Extract the [X, Y] coordinate from the center of the cell holding the provided text.  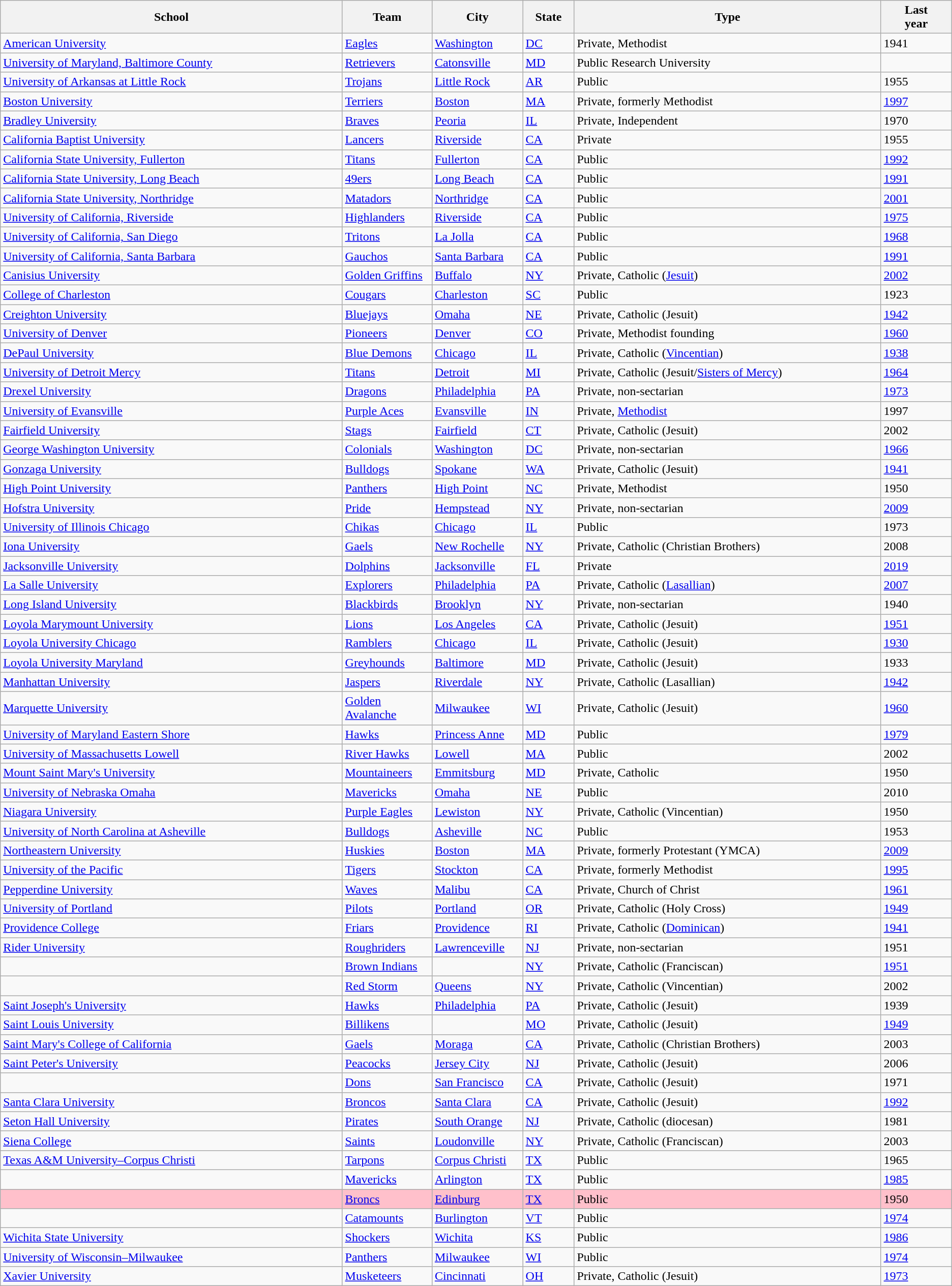
2006 [916, 1063]
1961 [916, 889]
Highlanders [387, 217]
Saint Louis University [171, 1025]
Wichita State University [171, 1238]
Buffalo [477, 276]
University of California, San Diego [171, 236]
Saints [387, 1141]
Fullerton [477, 159]
California Baptist University [171, 140]
University of California, Riverside [171, 217]
Blue Demons [387, 353]
Santa Clara University [171, 1102]
Iona University [171, 546]
School [171, 17]
Shockers [387, 1238]
University of California, Santa Barbara [171, 256]
Friars [387, 928]
2019 [916, 566]
Pride [387, 507]
River Hawks [387, 754]
1970 [916, 121]
Lawrenceville [477, 947]
1930 [916, 643]
Texas A&M University–Corpus Christi [171, 1160]
Eagles [387, 43]
Seton Hall University [171, 1121]
University of Denver [171, 334]
Loyola University Maryland [171, 663]
Northeastern University [171, 850]
Gauchos [387, 256]
Terriers [387, 101]
1953 [916, 831]
Braves [387, 121]
Team [387, 17]
University of Portland [171, 909]
Bluejays [387, 314]
Cincinnati [477, 1276]
University of the Pacific [171, 870]
1966 [916, 450]
Type [727, 17]
Canisius University [171, 276]
Wichita [477, 1238]
Pepperdine University [171, 889]
DePaul University [171, 353]
Bradley University [171, 121]
Tarpons [387, 1160]
Purple Eagles [387, 812]
1964 [916, 372]
Fairfield [477, 430]
1985 [916, 1179]
SC [548, 295]
University of Detroit Mercy [171, 372]
Catonsville [477, 63]
Retrievers [387, 63]
La Salle University [171, 585]
Boston University [171, 101]
Long Island University [171, 605]
Jaspers [387, 682]
Niagara University [171, 812]
Riverdale [477, 682]
Private, Catholic (Holy Cross) [727, 909]
1938 [916, 353]
RI [548, 928]
1965 [916, 1160]
1939 [916, 1005]
Brown Indians [387, 967]
Roughriders [387, 947]
Explorers [387, 585]
Arlington [477, 1179]
Edinburg [477, 1199]
1933 [916, 663]
Public Research University [727, 63]
Hempstead [477, 507]
Malibu [477, 889]
WA [548, 469]
Saint Joseph's University [171, 1005]
Fairfield University [171, 430]
California State University, Long Beach [171, 178]
South Orange [477, 1121]
Siena College [171, 1141]
Catamounts [387, 1218]
University of Maryland Eastern Shore [171, 734]
La Jolla [477, 236]
Providence College [171, 928]
Lions [387, 624]
Jacksonville University [171, 566]
OR [548, 909]
Emmitsburg [477, 773]
MO [548, 1025]
Santa Clara [477, 1102]
Charleston [477, 295]
Peoria [477, 121]
Spokane [477, 469]
Red Storm [387, 986]
University of North Carolina at Asheville [171, 831]
George Washington University [171, 450]
Princess Anne [477, 734]
Lewiston [477, 812]
Cougars [387, 295]
Private, Independent [727, 121]
Queens [477, 986]
1995 [916, 870]
Evansville [477, 411]
Dolphins [387, 566]
Tritons [387, 236]
Loyola Marymount University [171, 624]
Lowell [477, 754]
California State University, Fullerton [171, 159]
FL [548, 566]
Blackbirds [387, 605]
Denver [477, 334]
IN [548, 411]
OH [548, 1276]
Creighton University [171, 314]
Private, formerly Protestant (YMCA) [727, 850]
Ramblers [387, 643]
1979 [916, 734]
Mount Saint Mary's University [171, 773]
CO [548, 334]
Baltimore [477, 663]
Stags [387, 430]
New Rochelle [477, 546]
2001 [916, 198]
Burlington [477, 1218]
Private, Catholic [727, 773]
2008 [916, 546]
Drexel University [171, 392]
University of Arkansas at Little Rock [171, 82]
University of Illinois Chicago [171, 527]
CT [548, 430]
Xavier University [171, 1276]
1986 [916, 1238]
Long Beach [477, 178]
Manhattan University [171, 682]
Dragons [387, 392]
MI [548, 372]
1940 [916, 605]
College of Charleston [171, 295]
University of Nebraska Omaha [171, 792]
Lancers [387, 140]
Peacocks [387, 1063]
State [548, 17]
Broncos [387, 1102]
VT [548, 1218]
1975 [916, 217]
Detroit [477, 372]
Mountaineers [387, 773]
American University [171, 43]
Private, Church of Christ [727, 889]
49ers [387, 178]
Saint Peter's University [171, 1063]
Private, Methodist founding [727, 334]
Little Rock [477, 82]
Lastyear [916, 17]
Rider University [171, 947]
Broncs [387, 1199]
Gonzaga University [171, 469]
High Point University [171, 488]
City [477, 17]
Corpus Christi [477, 1160]
Hofstra University [171, 507]
California State University, Northridge [171, 198]
Moraga [477, 1044]
Waves [387, 889]
University of Maryland, Baltimore County [171, 63]
Private, Catholic (Jesuit/Sisters of Mercy) [727, 372]
1968 [916, 236]
Saint Mary's College of California [171, 1044]
Jacksonville [477, 566]
1981 [916, 1121]
High Point [477, 488]
Colonials [387, 450]
Asheville [477, 831]
Pirates [387, 1121]
Marquette University [171, 708]
2010 [916, 792]
University of Evansville [171, 411]
Private, Catholic (diocesan) [727, 1121]
University of Massachusetts Lowell [171, 754]
Jersey City [477, 1063]
Loyola University Chicago [171, 643]
Private, Catholic (Dominican) [727, 928]
Tigers [387, 870]
Musketeers [387, 1276]
Matadors [387, 198]
Los Angeles [477, 624]
Santa Barbara [477, 256]
Pilots [387, 909]
Portland [477, 909]
Trojans [387, 82]
San Francisco [477, 1083]
KS [548, 1238]
2007 [916, 585]
Golden Griffins [387, 276]
1923 [916, 295]
Golden Avalanche [387, 708]
Providence [477, 928]
Chikas [387, 527]
Northridge [477, 198]
Billikens [387, 1025]
Stockton [477, 870]
Greyhounds [387, 663]
AR [548, 82]
Brooklyn [477, 605]
Purple Aces [387, 411]
Dons [387, 1083]
Loudonville [477, 1141]
University of Wisconsin–Milwaukee [171, 1257]
Pioneers [387, 334]
Huskies [387, 850]
1971 [916, 1083]
